Capture the cell that displays the provided text and extract its [x, y] central coordinate. 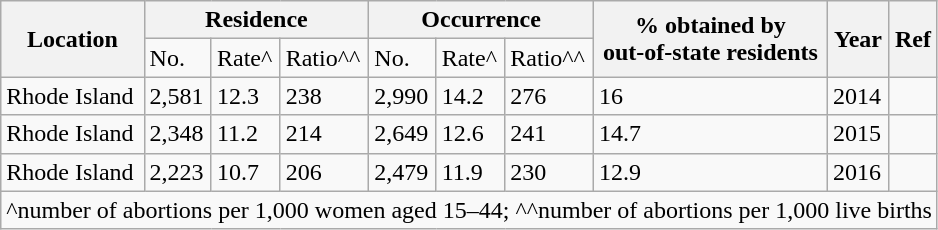
Location [72, 39]
2,990 [402, 96]
Year [858, 39]
% obtained byout-of-state residents [710, 39]
2,223 [178, 172]
16 [710, 96]
206 [324, 172]
214 [324, 134]
230 [550, 172]
2,348 [178, 134]
276 [550, 96]
14.7 [710, 134]
2016 [858, 172]
241 [550, 134]
11.9 [470, 172]
12.3 [246, 96]
2,581 [178, 96]
2,649 [402, 134]
238 [324, 96]
14.2 [470, 96]
2014 [858, 96]
10.7 [246, 172]
12.6 [470, 134]
Residence [256, 20]
12.9 [710, 172]
2015 [858, 134]
2,479 [402, 172]
Ref [914, 39]
^number of abortions per 1,000 women aged 15–44; ^^number of abortions per 1,000 live births [470, 210]
11.2 [246, 134]
Occurrence [482, 20]
